Determine the (X, Y) coordinate at the center of the cell enclosing the given text.  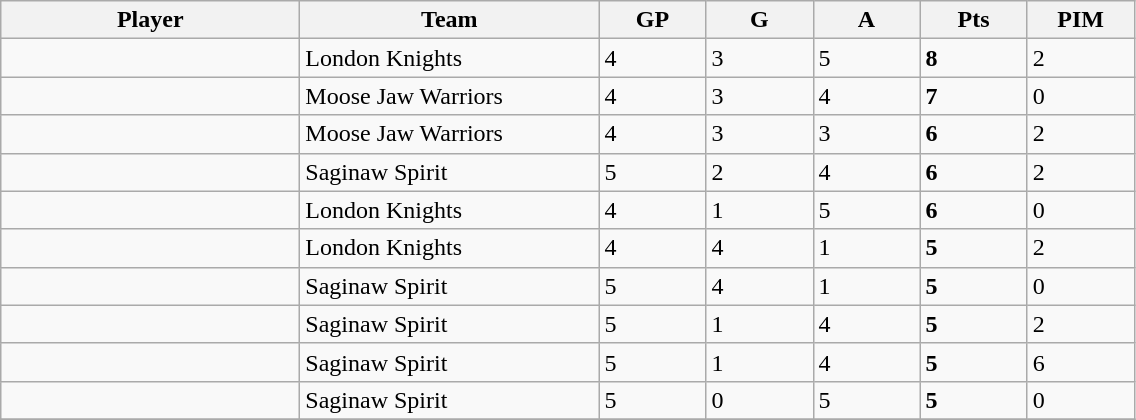
Pts (974, 20)
A (866, 20)
Team (450, 20)
PIM (1080, 20)
G (760, 20)
7 (974, 96)
8 (974, 58)
GP (652, 20)
Player (150, 20)
